Return the (X, Y) coordinate for the center point of the cell that contains the specified text.  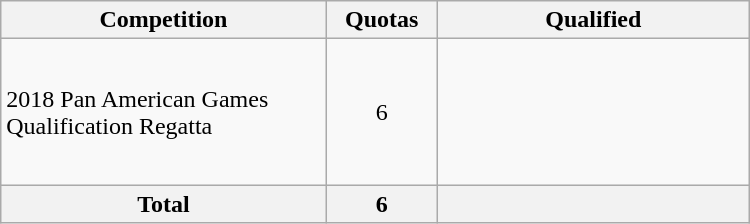
2018 Pan American Games Qualification Regatta (164, 112)
Qualified (593, 20)
Competition (164, 20)
Total (164, 204)
Quotas (382, 20)
